Determine the (X, Y) coordinate at the center of the cell enclosing the given text.  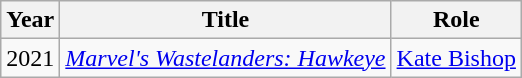
2021 (30, 58)
Title (226, 20)
Kate Bishop (456, 58)
Marvel's Wastelanders: Hawkeye (226, 58)
Role (456, 20)
Year (30, 20)
